For the text-containing cell, return its midpoint in (x, y) coordinate format. 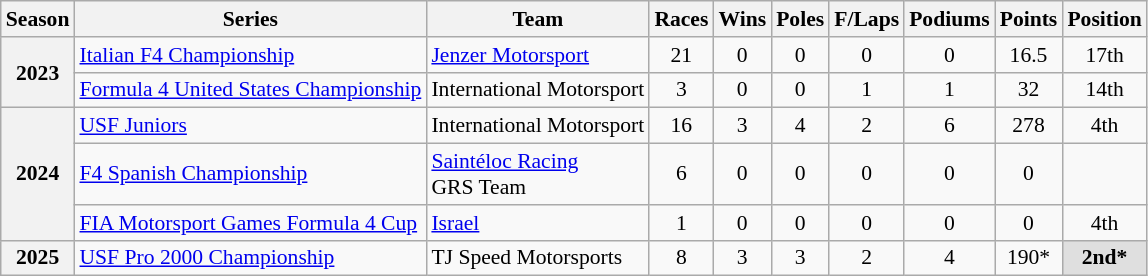
F/Laps (866, 19)
8 (681, 258)
2025 (38, 258)
278 (1029, 126)
Wins (742, 19)
F4 Spanish Championship (250, 174)
17th (1104, 55)
190* (1029, 258)
Formula 4 United States Championship (250, 90)
USF Juniors (250, 126)
USF Pro 2000 Championship (250, 258)
16 (681, 126)
Races (681, 19)
TJ Speed Motorsports (538, 258)
Poles (800, 19)
14th (1104, 90)
Points (1029, 19)
Season (38, 19)
2024 (38, 174)
2023 (38, 72)
Israel (538, 223)
Saintéloc Racing GRS Team (538, 174)
Italian F4 Championship (250, 55)
16.5 (1029, 55)
21 (681, 55)
32 (1029, 90)
Podiums (950, 19)
Position (1104, 19)
FIA Motorsport Games Formula 4 Cup (250, 223)
Series (250, 19)
2nd* (1104, 258)
Team (538, 19)
Jenzer Motorsport (538, 55)
